For the text-containing cell, return its midpoint in (x, y) coordinate format. 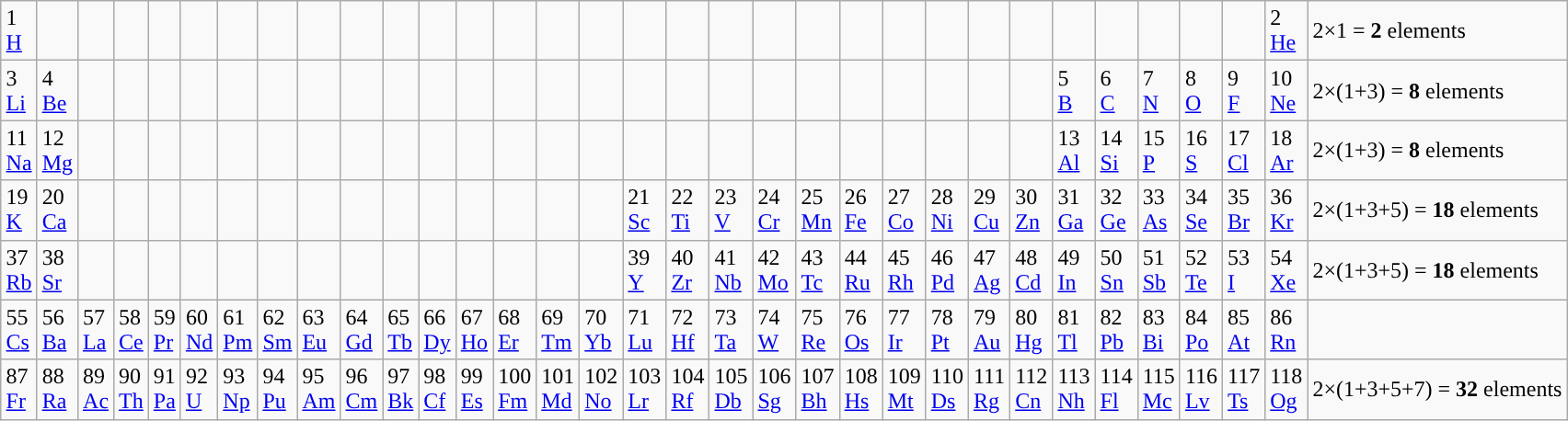
34Se (1201, 210)
84Po (1201, 329)
7N (1159, 90)
115Mc (1159, 390)
21Sc (644, 210)
26Fe (861, 210)
41Nb (731, 270)
114Fl (1116, 390)
66Dy (437, 329)
17Cl (1244, 151)
29Cu (988, 210)
24Cr (775, 210)
8O (1201, 90)
117Ts (1244, 390)
81Tl (1074, 329)
94Pu (278, 390)
56Ba (57, 329)
20Ca (57, 210)
37Rb (18, 270)
101Md (558, 390)
64Gd (362, 329)
32Ge (1116, 210)
80Hg (1032, 329)
60Nd (199, 329)
97Bk (401, 390)
78Pt (947, 329)
33As (1159, 210)
53I (1244, 270)
9F (1244, 90)
85At (1244, 329)
2×1 = 2 elements (1437, 31)
55Cs (18, 329)
46Pd (947, 270)
23V (731, 210)
82Pb (1116, 329)
57La (96, 329)
86Rn (1286, 329)
28Ni (947, 210)
71Lu (644, 329)
1H (18, 31)
116Lv (1201, 390)
89Ac (96, 390)
49In (1074, 270)
40Zr (688, 270)
25Mn (817, 210)
59Pr (164, 329)
6C (1116, 90)
70Yb (602, 329)
113Nh (1074, 390)
91Pa (164, 390)
4Be (57, 90)
75Re (817, 329)
112Cn (1032, 390)
2He (1286, 31)
22Ti (688, 210)
39Y (644, 270)
10Ne (1286, 90)
38Sr (57, 270)
63Eu (318, 329)
77Ir (904, 329)
110Ds (947, 390)
14Si (1116, 151)
11Na (18, 151)
50Sn (1116, 270)
19K (18, 210)
92U (199, 390)
108Hs (861, 390)
102No (602, 390)
109Mt (904, 390)
99Es (474, 390)
65Tb (401, 329)
16S (1201, 151)
48Cd (1032, 270)
62Sm (278, 329)
69Tm (558, 329)
3Li (18, 90)
12Mg (57, 151)
15P (1159, 151)
58Ce (132, 329)
54Xe (1286, 270)
83Bi (1159, 329)
100Fm (515, 390)
73Ta (731, 329)
43Tc (817, 270)
72Hf (688, 329)
13Al (1074, 151)
45Rh (904, 270)
68Er (515, 329)
30Zn (1032, 210)
67Ho (474, 329)
42Mo (775, 270)
47Ag (988, 270)
2×(1+3+5+7) = 32 elements (1437, 390)
5B (1074, 90)
87Fr (18, 390)
35Br (1244, 210)
104Rf (688, 390)
96Cm (362, 390)
27Co (904, 210)
31Ga (1074, 210)
18Ar (1286, 151)
88Ra (57, 390)
93Np (237, 390)
103Lr (644, 390)
44Ru (861, 270)
79Au (988, 329)
95Am (318, 390)
51Sb (1159, 270)
105Db (731, 390)
90Th (132, 390)
107Bh (817, 390)
76Os (861, 329)
61Pm (237, 329)
74W (775, 329)
111Rg (988, 390)
98Cf (437, 390)
36Kr (1286, 210)
118Og (1286, 390)
52Te (1201, 270)
106Sg (775, 390)
